Identify which cell holds the provided text, then report its (X, Y) central coordinate. 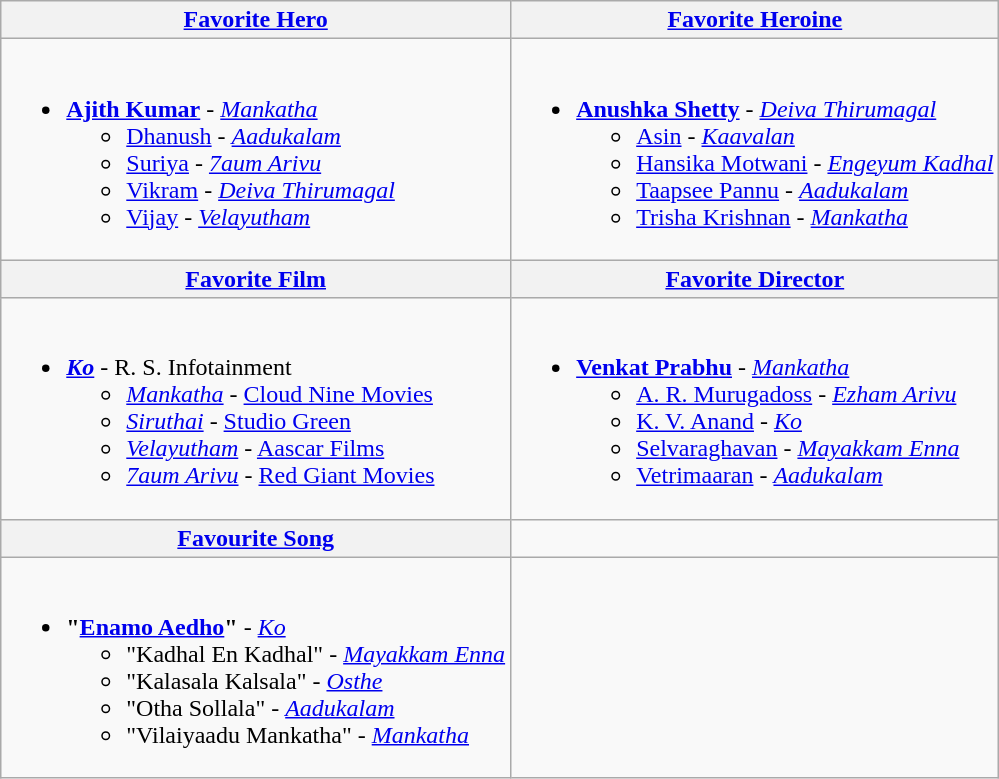
Favorite Hero (256, 20)
Ajith Kumar - MankathaDhanush - AadukalamSuriya - 7aum ArivuVikram - Deiva ThirumagalVijay - Velayutham (256, 150)
Ko - R. S. InfotainmentMankatha - Cloud Nine MoviesSiruthai - Studio GreenVelayutham - Aascar Films7aum Arivu - Red Giant Movies (256, 408)
"Enamo Aedho" - Ko"Kadhal En Kadhal" - Mayakkam Enna"Kalasala Kalsala" - Osthe"Otha Sollala" - Aadukalam"Vilaiyaadu Mankatha" - Mankatha (256, 668)
Favorite Film (256, 279)
Favourite Song (256, 538)
Anushka Shetty - Deiva ThirumagalAsin - KaavalanHansika Motwani - Engeyum KadhalTaapsee Pannu - AadukalamTrisha Krishnan - Mankatha (755, 150)
Venkat Prabhu - MankathaA. R. Murugadoss - Ezham ArivuK. V. Anand - KoSelvaraghavan - Mayakkam EnnaVetrimaaran - Aadukalam (755, 408)
Favorite Director (755, 279)
Favorite Heroine (755, 20)
